Locate the cell with the specified text and output its [x, y] center coordinate. 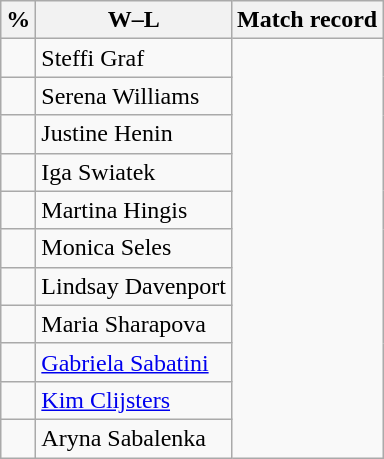
Match record [306, 20]
Kim Clijsters [134, 400]
Lindsay Davenport [134, 286]
Maria Sharapova [134, 324]
Iga Swiatek [134, 172]
Martina Hingis [134, 210]
Justine Henin [134, 134]
% [18, 20]
Aryna Sabalenka [134, 438]
W–L [134, 20]
Serena Williams [134, 96]
Gabriela Sabatini [134, 362]
Steffi Graf [134, 58]
Monica Seles [134, 248]
